Detect which cell encompasses the target text, then output its (x, y) center coordinate. 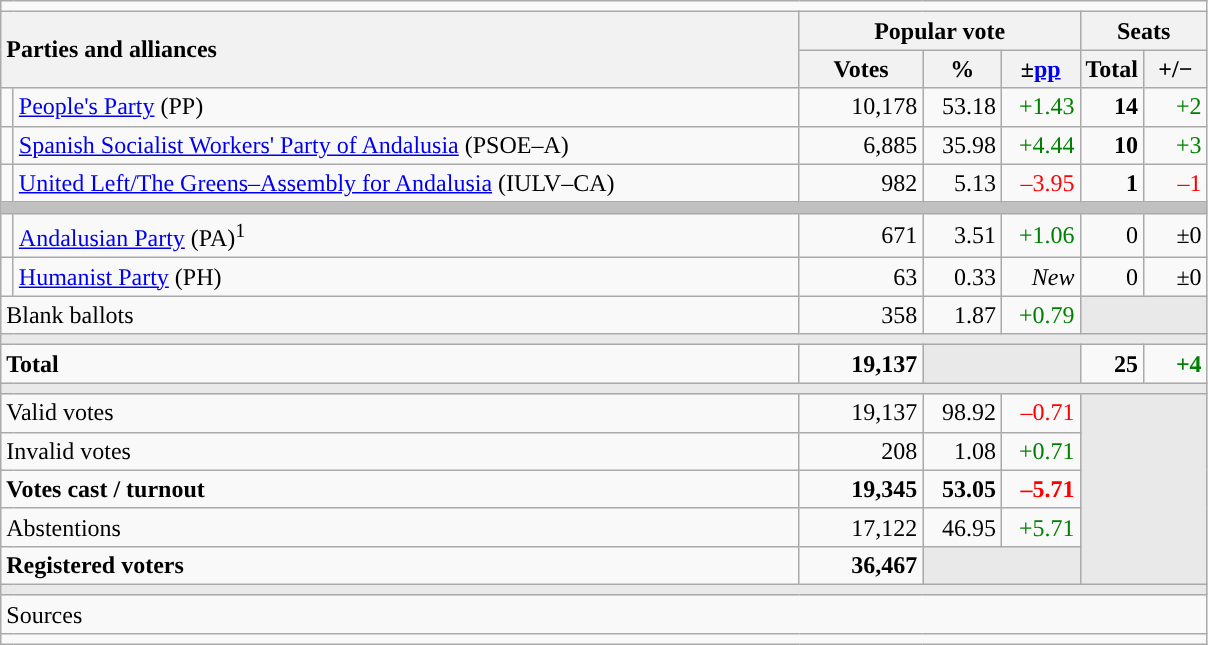
25 (1112, 364)
Andalusian Party (PA)1 (406, 236)
+1.43 (1040, 107)
53.05 (962, 489)
0.33 (962, 277)
% (962, 69)
1 (1112, 183)
+4 (1176, 364)
Abstentions (400, 527)
53.18 (962, 107)
3.51 (962, 236)
New (1040, 277)
6,885 (861, 145)
Seats (1144, 31)
Votes (861, 69)
10 (1112, 145)
–0.71 (1040, 413)
36,467 (861, 565)
+1.06 (1040, 236)
208 (861, 451)
United Left/The Greens–Assembly for Andalusia (IULV–CA) (406, 183)
Votes cast / turnout (400, 489)
46.95 (962, 527)
+3 (1176, 145)
+/− (1176, 69)
+2 (1176, 107)
+4.44 (1040, 145)
5.13 (962, 183)
35.98 (962, 145)
14 (1112, 107)
1.87 (962, 315)
19,345 (861, 489)
Parties and alliances (400, 50)
1.08 (962, 451)
358 (861, 315)
Valid votes (400, 413)
Humanist Party (PH) (406, 277)
Registered voters (400, 565)
–1 (1176, 183)
Invalid votes (400, 451)
671 (861, 236)
+5.71 (1040, 527)
Spanish Socialist Workers' Party of Andalusia (PSOE–A) (406, 145)
Sources (604, 614)
10,178 (861, 107)
Blank ballots (400, 315)
People's Party (PP) (406, 107)
–3.95 (1040, 183)
±pp (1040, 69)
+0.71 (1040, 451)
63 (861, 277)
98.92 (962, 413)
–5.71 (1040, 489)
982 (861, 183)
17,122 (861, 527)
+0.79 (1040, 315)
Popular vote (940, 31)
